Return the [X, Y] coordinate for the center point of the cell that contains the specified text.  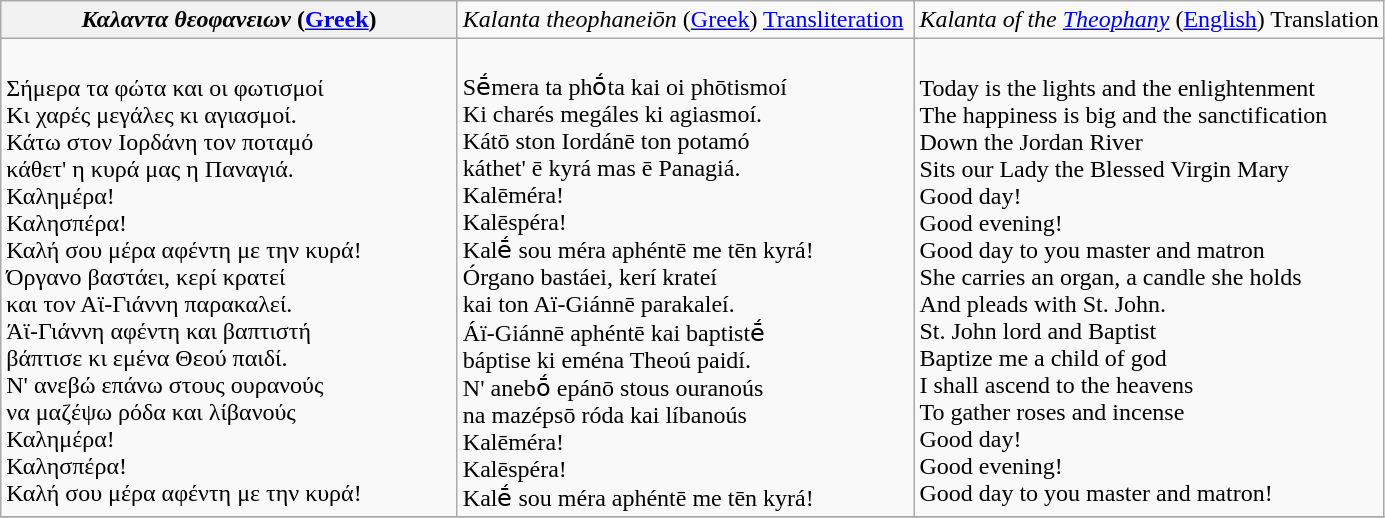
Καλαντα θεοφανειων (Greek) [230, 20]
Kalanta of the Theophany (English) Translation [1149, 20]
Kalanta theophaneiōn (Greek) Transliteration [686, 20]
